Find where the given text appears and provide that cell's center as (x, y) coordinate. 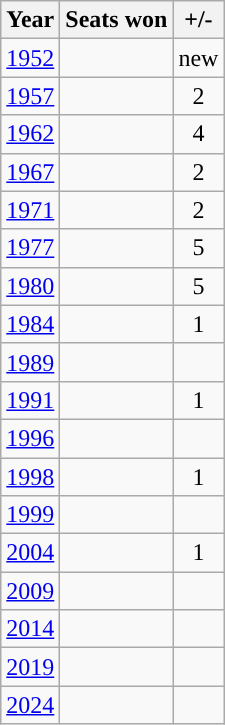
1962 (30, 134)
+/- (198, 20)
2009 (30, 591)
1996 (30, 438)
Seats won (116, 20)
new (198, 58)
1999 (30, 515)
1989 (30, 362)
2004 (30, 553)
1980 (30, 286)
2024 (30, 705)
1952 (30, 58)
2019 (30, 667)
1977 (30, 248)
1957 (30, 96)
1991 (30, 400)
1967 (30, 172)
Year (30, 20)
1984 (30, 324)
2014 (30, 629)
1971 (30, 210)
1998 (30, 477)
4 (198, 134)
